Search for the cell housing the specified text and yield its (x, y) center coordinate. 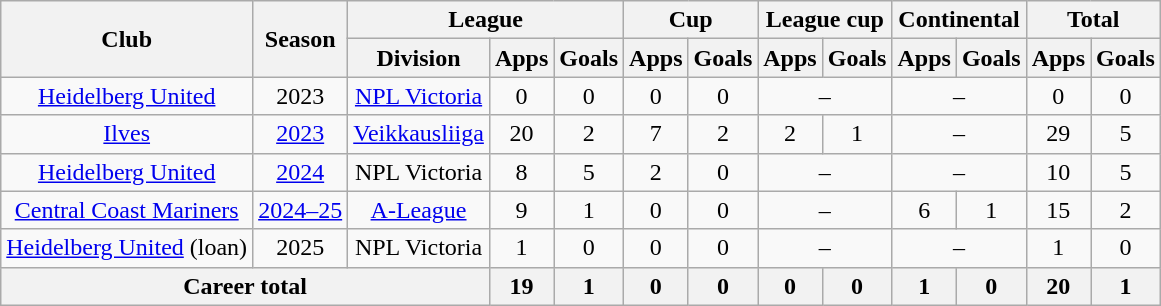
Career total (246, 286)
Central Coast Mariners (127, 210)
Division (419, 58)
19 (521, 286)
8 (521, 172)
Continental (959, 20)
Cup (691, 20)
6 (924, 210)
Total (1093, 20)
15 (1058, 210)
Season (300, 39)
7 (656, 134)
2024–25 (300, 210)
2025 (300, 248)
2024 (300, 172)
Heidelberg United (loan) (127, 248)
10 (1058, 172)
A-League (419, 210)
Ilves (127, 134)
Veikkausliiga (419, 134)
9 (521, 210)
29 (1058, 134)
League (486, 20)
Club (127, 39)
League cup (825, 20)
